From the cell containing the given text, extract its center point as (X, Y) coordinate. 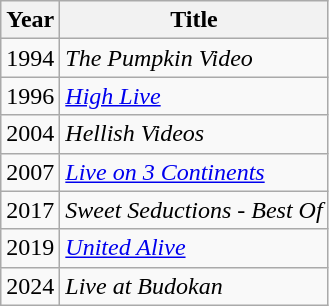
1996 (30, 96)
Sweet Seductions - Best Of (194, 210)
High Live (194, 96)
2004 (30, 134)
United Alive (194, 248)
Live on 3 Continents (194, 172)
2024 (30, 286)
The Pumpkin Video (194, 58)
Title (194, 20)
Hellish Videos (194, 134)
1994 (30, 58)
2017 (30, 210)
2019 (30, 248)
2007 (30, 172)
Year (30, 20)
Live at Budokan (194, 286)
